From the cell containing the given text, extract its center point as [X, Y] coordinate. 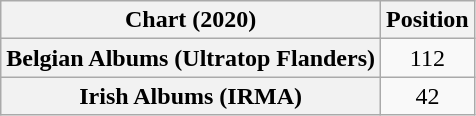
112 [428, 58]
Position [428, 20]
42 [428, 96]
Irish Albums (IRMA) [191, 96]
Belgian Albums (Ultratop Flanders) [191, 58]
Chart (2020) [191, 20]
